Identify which cell holds the provided text, then report its (x, y) central coordinate. 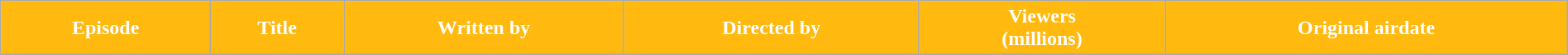
Original airdate (1366, 28)
Title (278, 28)
Episode (106, 28)
Viewers(millions) (1042, 28)
Directed by (771, 28)
Written by (485, 28)
